Return the (X, Y) coordinate for the center point of the cell that contains the specified text.  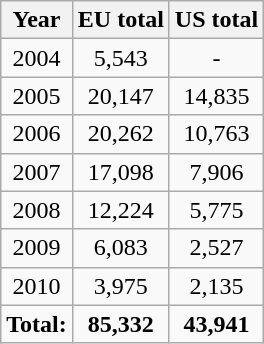
2,135 (216, 286)
85,332 (120, 324)
6,083 (120, 248)
Total: (37, 324)
17,098 (120, 172)
2009 (37, 248)
2,527 (216, 248)
7,906 (216, 172)
10,763 (216, 134)
EU total (120, 20)
5,543 (120, 58)
43,941 (216, 324)
US total (216, 20)
2008 (37, 210)
- (216, 58)
Year (37, 20)
14,835 (216, 96)
2005 (37, 96)
20,262 (120, 134)
12,224 (120, 210)
5,775 (216, 210)
2007 (37, 172)
20,147 (120, 96)
2004 (37, 58)
2006 (37, 134)
2010 (37, 286)
3,975 (120, 286)
